Provide the (X, Y) coordinate of the cell's center where the given text is located.  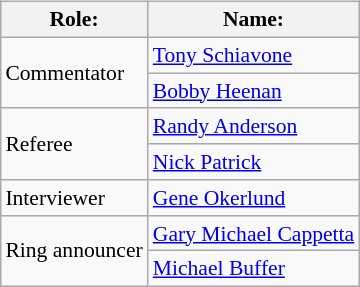
Role: (74, 20)
Tony Schiavone (254, 55)
Michael Buffer (254, 269)
Gary Michael Cappetta (254, 233)
Name: (254, 20)
Interviewer (74, 198)
Randy Anderson (254, 126)
Bobby Heenan (254, 91)
Ring announcer (74, 250)
Commentator (74, 72)
Nick Patrick (254, 162)
Referee (74, 144)
Gene Okerlund (254, 198)
